Pinpoint the cell where the given text exists, returning its [x, y] midpoint coordinate. 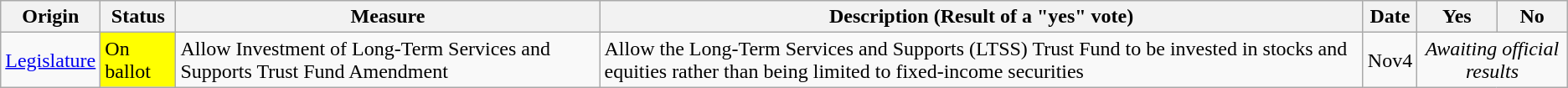
Date [1390, 17]
Yes [1457, 17]
Measure [388, 17]
On ballot [138, 60]
Nov4 [1390, 60]
Description (Result of a "yes" vote) [982, 17]
Legislature [50, 60]
No [1532, 17]
Status [138, 17]
Origin [50, 17]
Allow Investment of Long-Term Services and Supports Trust Fund Amendment [388, 60]
Awaiting official results [1493, 60]
